Extract the [X, Y] coordinate from the center of the cell holding the provided text.  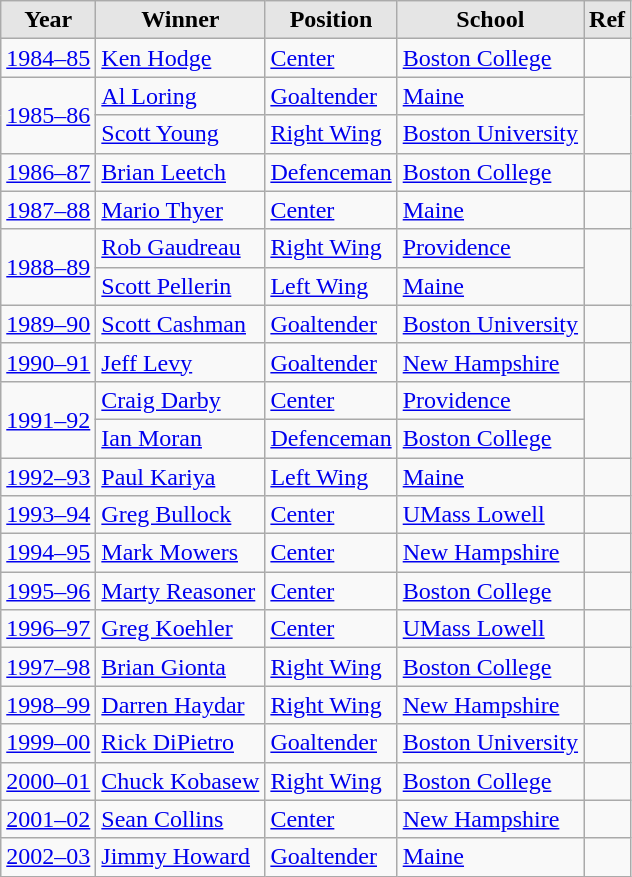
Year [48, 20]
Ref [608, 20]
Marty Reasoner [180, 591]
Sean Collins [180, 819]
Ian Moran [180, 438]
Jeff Levy [180, 362]
Al Loring [180, 96]
Winner [180, 20]
Rick DiPietro [180, 743]
1987–88 [48, 210]
2000–01 [48, 781]
1996–97 [48, 629]
Scott Young [180, 134]
1985–86 [48, 115]
Greg Koehler [180, 629]
Chuck Kobasew [180, 781]
1991–92 [48, 419]
Darren Haydar [180, 705]
1984–85 [48, 58]
Jimmy Howard [180, 857]
Scott Pellerin [180, 286]
1999–00 [48, 743]
Position [331, 20]
Brian Leetch [180, 172]
1992–93 [48, 477]
1994–95 [48, 553]
Paul Kariya [180, 477]
Mario Thyer [180, 210]
2001–02 [48, 819]
Mark Mowers [180, 553]
1989–90 [48, 324]
Scott Cashman [180, 324]
2002–03 [48, 857]
Greg Bullock [180, 515]
1988–89 [48, 267]
1993–94 [48, 515]
1995–96 [48, 591]
1986–87 [48, 172]
Ken Hodge [180, 58]
1990–91 [48, 362]
School [490, 20]
1997–98 [48, 667]
Brian Gionta [180, 667]
Craig Darby [180, 400]
1998–99 [48, 705]
Rob Gaudreau [180, 248]
